Find where the given text appears and provide that cell's center as (X, Y) coordinate. 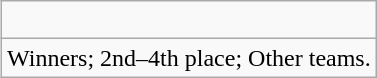
Winners; 2nd–4th place; Other teams. (190, 58)
